Find where the given text appears and provide that cell's center as (X, Y) coordinate. 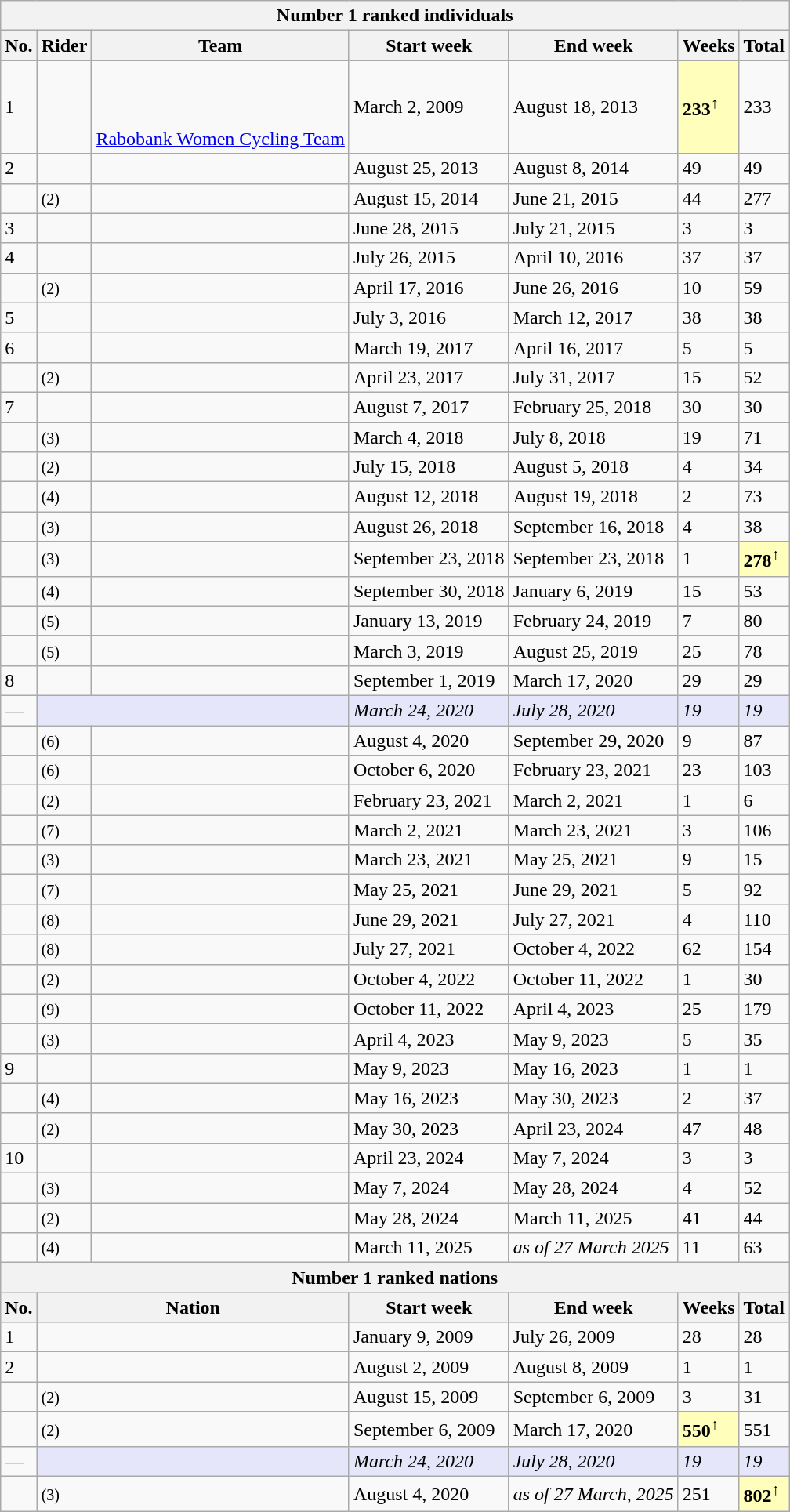
July 3, 2016 (429, 317)
August 7, 2017 (429, 407)
August 25, 2013 (429, 169)
80 (764, 621)
July 21, 2015 (593, 228)
April 17, 2016 (429, 288)
154 (764, 949)
551 (764, 1430)
Rabobank Women Cycling Team (221, 107)
Number 1 ranked individuals (395, 16)
August 15, 2014 (429, 198)
278↑ (764, 560)
59 (764, 288)
Rider (64, 45)
41 (708, 1218)
802↑ (764, 1494)
31 (764, 1397)
July 26, 2009 (593, 1337)
as of 27 March 2025 (593, 1248)
September 29, 2020 (593, 741)
August 26, 2018 (429, 527)
62 (708, 949)
February 25, 2018 (593, 407)
March 4, 2018 (429, 437)
August 19, 2018 (593, 497)
August 8, 2009 (593, 1367)
August 12, 2018 (429, 497)
September 16, 2018 (593, 527)
251 (708, 1494)
July 31, 2017 (593, 377)
April 16, 2017 (593, 347)
106 (764, 830)
35 (764, 1039)
June 26, 2016 (593, 288)
August 2, 2009 (429, 1367)
Number 1 ranked nations (395, 1278)
233↑ (708, 107)
179 (764, 1009)
February 24, 2019 (593, 621)
(9) (64, 1009)
January 6, 2019 (593, 591)
233 (764, 107)
August 8, 2014 (593, 169)
July 15, 2018 (429, 467)
January 13, 2019 (429, 621)
September 30, 2018 (429, 591)
March 2, 2009 (429, 107)
110 (764, 919)
550↑ (708, 1430)
March 3, 2019 (429, 651)
October 6, 2020 (429, 771)
78 (764, 651)
September 1, 2019 (429, 680)
11 (708, 1248)
August 25, 2019 (593, 651)
23 (708, 771)
August 15, 2009 (429, 1397)
April 10, 2016 (593, 258)
June 21, 2015 (593, 198)
34 (764, 467)
Nation (193, 1307)
92 (764, 890)
March 19, 2017 (429, 347)
103 (764, 771)
53 (764, 591)
April 23, 2017 (429, 377)
March 12, 2017 (593, 317)
July 8, 2018 (593, 437)
71 (764, 437)
87 (764, 741)
August 18, 2013 (593, 107)
73 (764, 497)
47 (708, 1128)
63 (764, 1248)
July 26, 2015 (429, 258)
8 (19, 680)
August 5, 2018 (593, 467)
Team (221, 45)
June 28, 2015 (429, 228)
277 (764, 198)
48 (764, 1128)
January 9, 2009 (429, 1337)
as of 27 March, 2025 (593, 1494)
